Identify which cell holds the provided text, then report its [x, y] central coordinate. 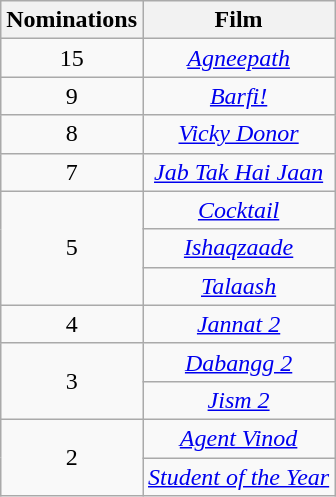
8 [72, 134]
Agneepath [238, 58]
9 [72, 96]
Vicky Donor [238, 134]
Film [238, 20]
Ishaqzaade [238, 248]
5 [72, 248]
Dabangg 2 [238, 362]
4 [72, 324]
7 [72, 172]
Jism 2 [238, 400]
Jab Tak Hai Jaan [238, 172]
Barfi! [238, 96]
Talaash [238, 286]
Agent Vinod [238, 438]
2 [72, 457]
3 [72, 381]
Cocktail [238, 210]
Student of the Year [238, 477]
Nominations [72, 20]
15 [72, 58]
Jannat 2 [238, 324]
